Output the [X, Y] coordinate of the center of the cell containing the given text.  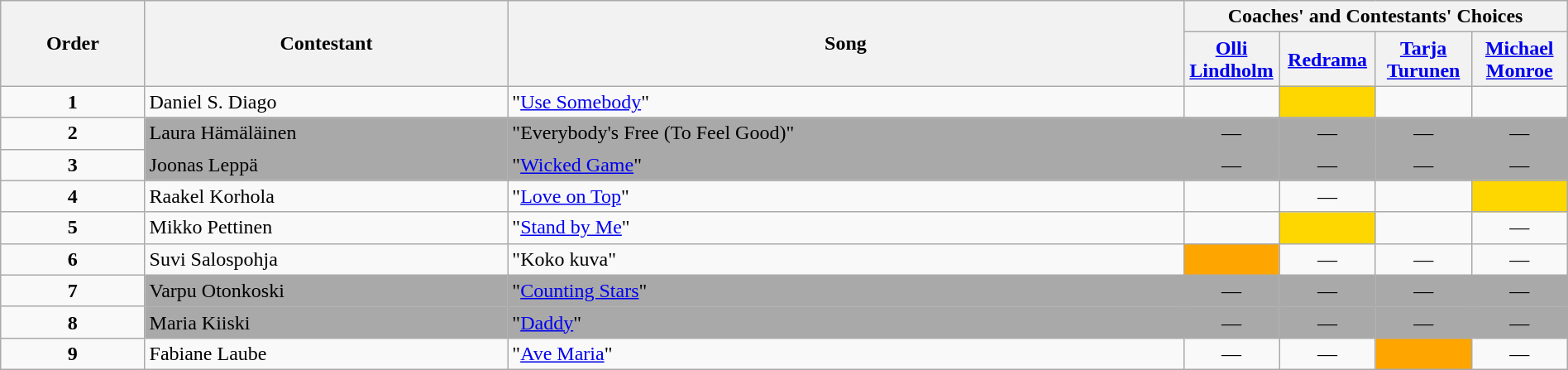
"Use Somebody" [845, 102]
"Ave Maria" [845, 353]
3 [73, 165]
"Wicked Game" [845, 165]
Contestant [326, 43]
"Stand by Me" [845, 228]
2 [73, 133]
"Everybody's Free (To Feel Good)" [845, 133]
Fabiane Laube [326, 353]
"Koko kuva" [845, 259]
Order [73, 43]
9 [73, 353]
1 [73, 102]
6 [73, 259]
5 [73, 228]
Olli Lindholm [1231, 60]
Joonas Leppä [326, 165]
8 [73, 322]
Michael Monroe [1519, 60]
"Daddy" [845, 322]
Tarja Turunen [1423, 60]
Mikko Pettinen [326, 228]
Redrama [1327, 60]
Maria Kiiski [326, 322]
7 [73, 291]
4 [73, 196]
"Counting Stars" [845, 291]
"Love on Top" [845, 196]
Raakel Korhola [326, 196]
Suvi Salospohja [326, 259]
Daniel S. Diago [326, 102]
Varpu Otonkoski [326, 291]
Song [845, 43]
Coaches' and Contestants' Choices [1375, 17]
Laura Hämäläinen [326, 133]
